For the text-containing cell, return its midpoint in [X, Y] coordinate format. 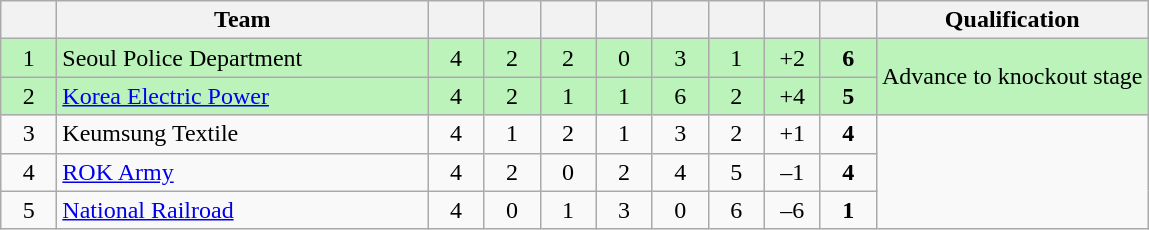
Qualification [1012, 20]
Team [242, 20]
–1 [792, 172]
Seoul Police Department [242, 58]
ROK Army [242, 172]
+2 [792, 58]
–6 [792, 210]
+1 [792, 134]
Keumsung Textile [242, 134]
Korea Electric Power [242, 96]
Advance to knockout stage [1012, 77]
+4 [792, 96]
National Railroad [242, 210]
